Determine the (X, Y) coordinate at the center of the cell enclosing the given text.  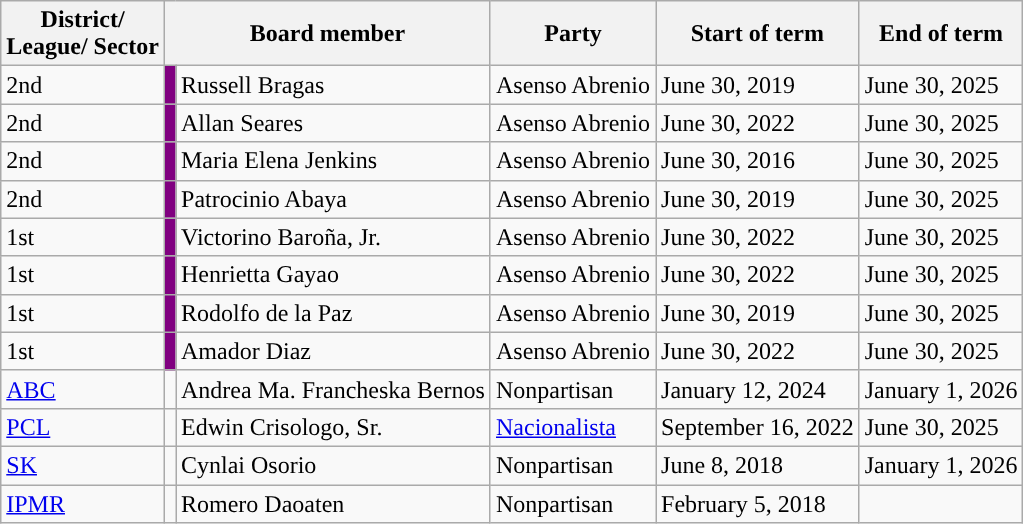
IPMR (83, 503)
Party (572, 34)
Board member (327, 34)
June 30, 2016 (758, 161)
Maria Elena Jenkins (334, 161)
SK (83, 465)
ABC (83, 389)
Allan Seares (334, 123)
Nacionalista (572, 427)
District/League/ Sector (83, 34)
Patrocinio Abaya (334, 199)
Amador Diaz (334, 351)
Edwin Crisologo, Sr. (334, 427)
Start of term (758, 34)
Romero Daoaten (334, 503)
Andrea Ma. Francheska Bernos (334, 389)
PCL (83, 427)
September 16, 2022 (758, 427)
Victorino Baroña, Jr. (334, 237)
End of term (941, 34)
June 8, 2018 (758, 465)
February 5, 2018 (758, 503)
Henrietta Gayao (334, 275)
Rodolfo de la Paz (334, 313)
Russell Bragas (334, 85)
January 12, 2024 (758, 389)
Cynlai Osorio (334, 465)
